Locate the cell with the specified text and output its (X, Y) center coordinate. 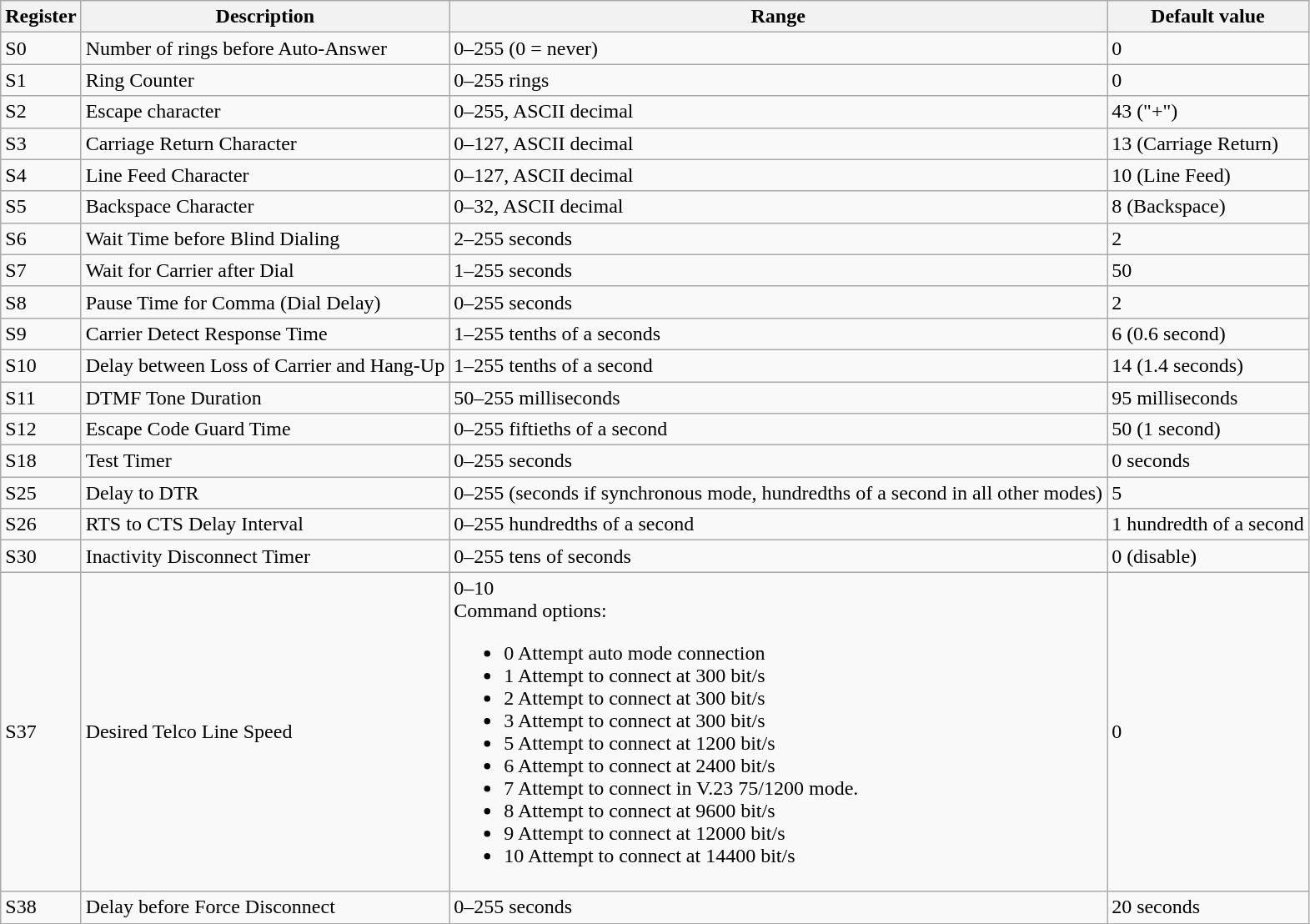
0–255 (0 = never) (779, 48)
Line Feed Character (265, 175)
Inactivity Disconnect Timer (265, 556)
50–255 milliseconds (779, 398)
Escape character (265, 112)
Register (41, 17)
S25 (41, 493)
RTS to CTS Delay Interval (265, 525)
S5 (41, 207)
Delay before Force Disconnect (265, 907)
Wait Time before Blind Dialing (265, 239)
S0 (41, 48)
50 (1 second) (1208, 429)
0 (disable) (1208, 556)
S37 (41, 732)
43 ("+") (1208, 112)
Backspace Character (265, 207)
Carriage Return Character (265, 143)
Number of rings before Auto-Answer (265, 48)
S30 (41, 556)
0–255 fiftieths of a second (779, 429)
14 (1.4 seconds) (1208, 365)
S8 (41, 302)
Range (779, 17)
Test Timer (265, 461)
1–255 tenths of a seconds (779, 334)
Delay between Loss of Carrier and Hang-Up (265, 365)
95 milliseconds (1208, 398)
Default value (1208, 17)
S2 (41, 112)
Desired Telco Line Speed (265, 732)
20 seconds (1208, 907)
S18 (41, 461)
Description (265, 17)
S4 (41, 175)
1–255 tenths of a second (779, 365)
13 (Carriage Return) (1208, 143)
10 (Line Feed) (1208, 175)
Pause Time for Comma (Dial Delay) (265, 302)
2–255 seconds (779, 239)
S11 (41, 398)
S9 (41, 334)
S38 (41, 907)
1 hundredth of a second (1208, 525)
0 seconds (1208, 461)
0–255, ASCII decimal (779, 112)
0–255 hundredths of a second (779, 525)
S1 (41, 80)
S10 (41, 365)
0–32, ASCII decimal (779, 207)
Delay to DTR (265, 493)
0–255 rings (779, 80)
Ring Counter (265, 80)
S3 (41, 143)
S12 (41, 429)
Escape Code Guard Time (265, 429)
S26 (41, 525)
S6 (41, 239)
1–255 seconds (779, 270)
0–255 (seconds if synchronous mode, hundredths of a second in all other modes) (779, 493)
DTMF Tone Duration (265, 398)
0–255 tens of seconds (779, 556)
Carrier Detect Response Time (265, 334)
S7 (41, 270)
50 (1208, 270)
8 (Backspace) (1208, 207)
5 (1208, 493)
6 (0.6 second) (1208, 334)
Wait for Carrier after Dial (265, 270)
